Return the (x, y) coordinate for the center point of the cell that contains the specified text.  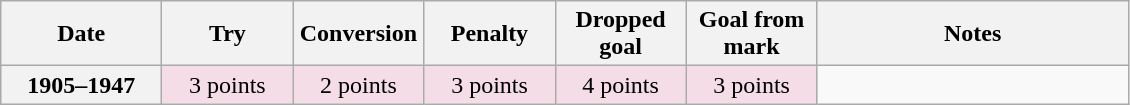
Conversion (358, 34)
Dropped goal (620, 34)
Try (228, 34)
Penalty (490, 34)
Goal from mark (752, 34)
2 points (358, 85)
4 points (620, 85)
Date (82, 34)
Notes (972, 34)
1905–1947 (82, 85)
